Capture the cell that displays the provided text and extract its [X, Y] central coordinate. 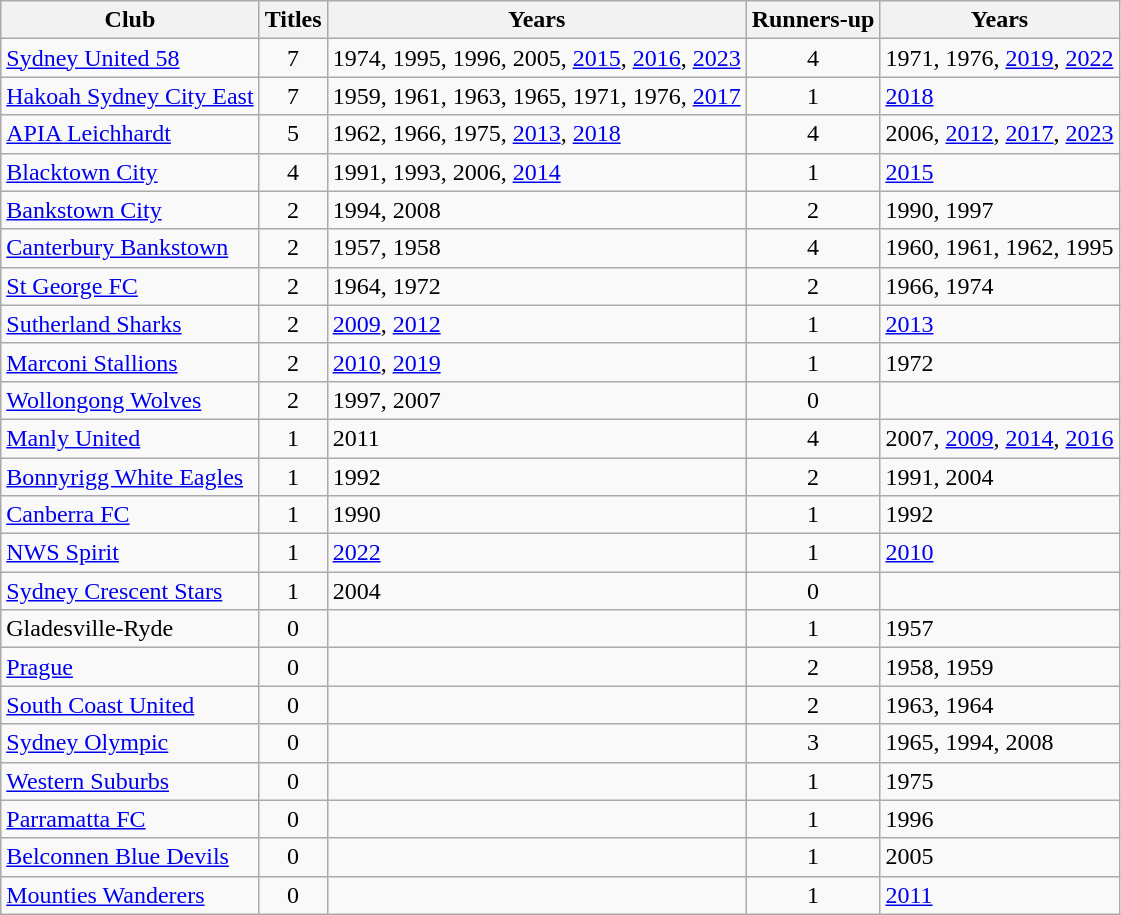
Wollongong Wolves [130, 400]
3 [813, 743]
Club [130, 20]
1996 [1000, 819]
2010 [1000, 553]
Blacktown City [130, 172]
1960, 1961, 1962, 1995 [1000, 248]
2010, 2019 [536, 362]
1991, 1993, 2006, 2014 [536, 172]
Belconnen Blue Devils [130, 857]
Runners-up [813, 20]
2007, 2009, 2014, 2016 [1000, 438]
5 [293, 134]
2022 [536, 553]
1962, 1966, 1975, 2013, 2018 [536, 134]
1957, 1958 [536, 248]
1959, 1961, 1963, 1965, 1971, 1976, 2017 [536, 96]
Mounties Wanderers [130, 895]
2005 [1000, 857]
2013 [1000, 324]
South Coast United [130, 705]
Titles [293, 20]
1990, 1997 [1000, 210]
Manly United [130, 438]
2006, 2012, 2017, 2023 [1000, 134]
Bankstown City [130, 210]
St George FC [130, 286]
Sydney Olympic [130, 743]
APIA Leichhardt [130, 134]
2015 [1000, 172]
Hakoah Sydney City East [130, 96]
2018 [1000, 96]
1990 [536, 515]
1991, 2004 [1000, 477]
1972 [1000, 362]
1957 [1000, 629]
1964, 1972 [536, 286]
1963, 1964 [1000, 705]
Sydney Crescent Stars [130, 591]
1965, 1994, 2008 [1000, 743]
Parramatta FC [130, 819]
Bonnyrigg White Eagles [130, 477]
Canberra FC [130, 515]
Marconi Stallions [130, 362]
Gladesville-Ryde [130, 629]
1971, 1976, 2019, 2022 [1000, 58]
1975 [1000, 781]
1994, 2008 [536, 210]
1958, 1959 [1000, 667]
Prague [130, 667]
Sutherland Sharks [130, 324]
2009, 2012 [536, 324]
Western Suburbs [130, 781]
1997, 2007 [536, 400]
1974, 1995, 1996, 2005, 2015, 2016, 2023 [536, 58]
1966, 1974 [1000, 286]
2004 [536, 591]
NWS Spirit [130, 553]
Canterbury Bankstown [130, 248]
Sydney United 58 [130, 58]
